From the cell containing the given text, extract its center point as [X, Y] coordinate. 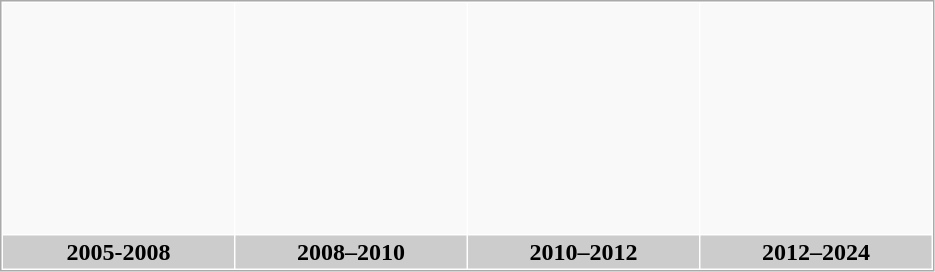
2012–2024 [816, 252]
2010–2012 [584, 252]
2005-2008 [118, 252]
2008–2010 [352, 252]
